For the text-containing cell, return its midpoint in (X, Y) coordinate format. 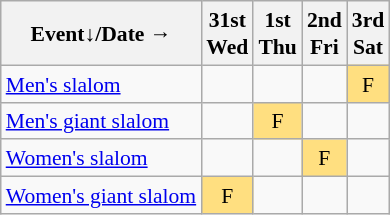
Men's giant slalom (102, 120)
Men's slalom (102, 84)
1stThu (278, 33)
Event↓/Date → (102, 33)
Women's slalom (102, 158)
31stWed (227, 33)
Women's giant slalom (102, 194)
2ndFri (324, 33)
3rdSat (368, 33)
